Search for the cell housing the specified text and yield its [x, y] center coordinate. 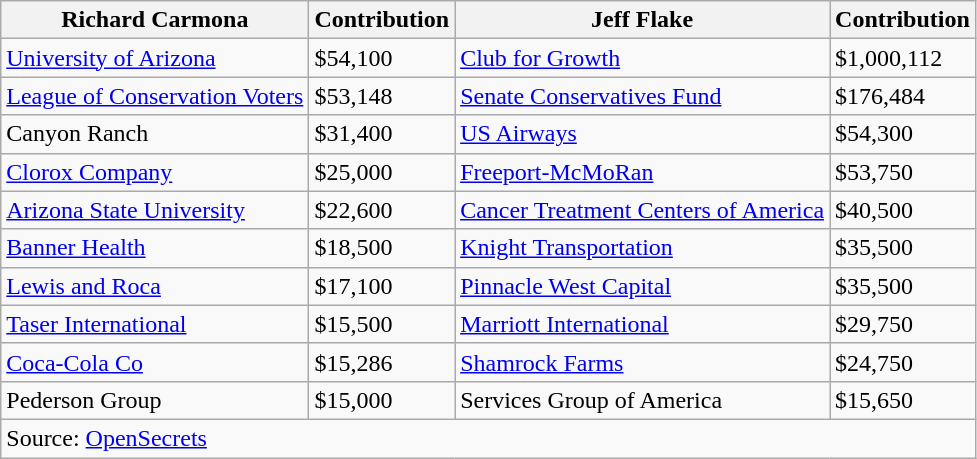
Coca-Cola Co [155, 362]
Freeport-McMoRan [642, 172]
$54,100 [382, 58]
League of Conservation Voters [155, 96]
$15,650 [903, 400]
$22,600 [382, 210]
Richard Carmona [155, 20]
$18,500 [382, 248]
Knight Transportation [642, 248]
University of Arizona [155, 58]
US Airways [642, 134]
Pinnacle West Capital [642, 286]
Shamrock Farms [642, 362]
$176,484 [903, 96]
$53,148 [382, 96]
Clorox Company [155, 172]
$54,300 [903, 134]
$15,286 [382, 362]
$15,000 [382, 400]
Banner Health [155, 248]
$31,400 [382, 134]
Marriott International [642, 324]
Taser International [155, 324]
$29,750 [903, 324]
Cancer Treatment Centers of America [642, 210]
$25,000 [382, 172]
Pederson Group [155, 400]
$1,000,112 [903, 58]
$40,500 [903, 210]
Arizona State University [155, 210]
Lewis and Roca [155, 286]
Club for Growth [642, 58]
$53,750 [903, 172]
$15,500 [382, 324]
$24,750 [903, 362]
Services Group of America [642, 400]
Senate Conservatives Fund [642, 96]
Source: OpenSecrets [488, 438]
Jeff Flake [642, 20]
Canyon Ranch [155, 134]
$17,100 [382, 286]
